Extract the [x, y] coordinate from the center of the cell holding the provided text.  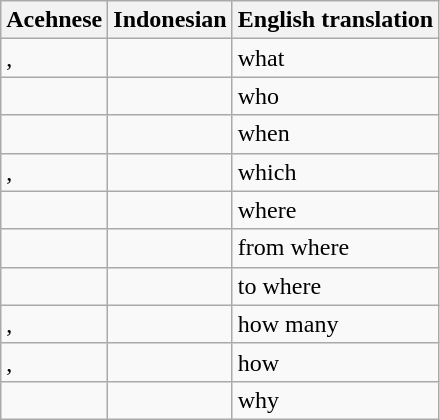
why [335, 400]
which [335, 172]
to where [335, 286]
how [335, 362]
English translation [335, 20]
Indonesian [170, 20]
where [335, 210]
Acehnese [54, 20]
what [335, 58]
when [335, 134]
how many [335, 324]
who [335, 96]
from where [335, 248]
